Locate the cell with the specified text and output its [X, Y] center coordinate. 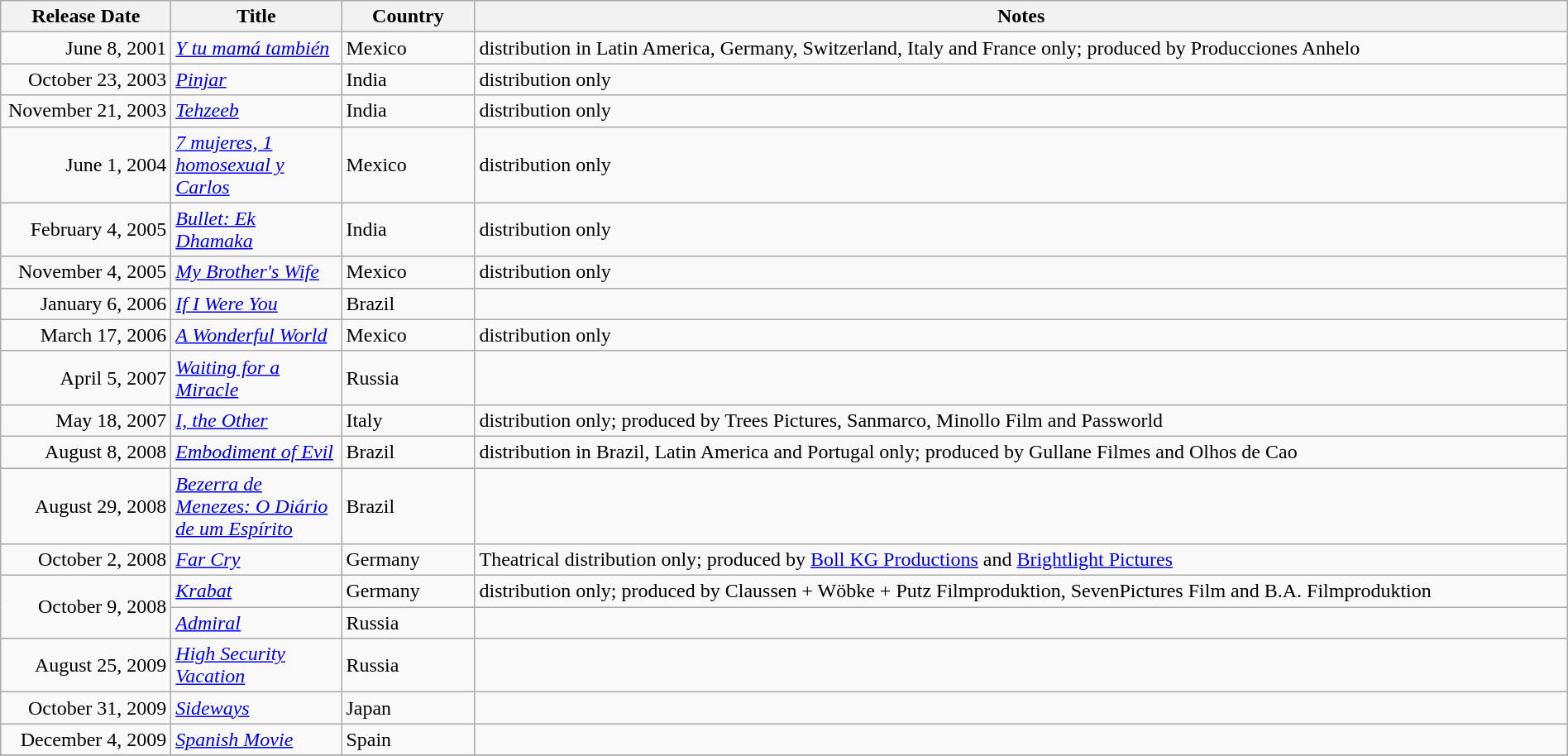
January 6, 2006 [86, 304]
August 29, 2008 [86, 506]
Embodiment of Evil [256, 452]
June 8, 2001 [86, 48]
Release Date [86, 17]
Y tu mamá también [256, 48]
Notes [1021, 17]
October 31, 2009 [86, 708]
Sideways [256, 708]
Waiting for a Miracle [256, 377]
A Wonderful World [256, 335]
Spain [409, 739]
Pinjar [256, 79]
February 4, 2005 [86, 230]
If I Were You [256, 304]
August 25, 2009 [86, 665]
distribution only; produced by Claussen + Wöbke + Putz Filmproduktion, SevenPictures Film and B.A. Filmproduktion [1021, 591]
Tehzeeb [256, 111]
November 4, 2005 [86, 272]
Spanish Movie [256, 739]
distribution only; produced by Trees Pictures, Sanmarco, Minollo Film and Passworld [1021, 420]
Japan [409, 708]
October 9, 2008 [86, 607]
December 4, 2009 [86, 739]
Italy [409, 420]
distribution in Brazil, Latin America and Portugal only; produced by Gullane Filmes and Olhos de Cao [1021, 452]
March 17, 2006 [86, 335]
November 21, 2003 [86, 111]
Bullet: Ek Dhamaka [256, 230]
August 8, 2008 [86, 452]
7 mujeres, 1 homosexual y Carlos [256, 165]
I, the Other [256, 420]
Bezerra de Menezes: O Diário de um Espírito [256, 506]
Theatrical distribution only; produced by Boll KG Productions and Brightlight Pictures [1021, 560]
High Security Vacation [256, 665]
Krabat [256, 591]
May 18, 2007 [86, 420]
distribution in Latin America, Germany, Switzerland, Italy and France only; produced by Producciones Anhelo [1021, 48]
Far Cry [256, 560]
October 23, 2003 [86, 79]
Admiral [256, 623]
April 5, 2007 [86, 377]
October 2, 2008 [86, 560]
My Brother's Wife [256, 272]
June 1, 2004 [86, 165]
Country [409, 17]
Title [256, 17]
